Find where the given text appears and provide that cell's center as [x, y] coordinate. 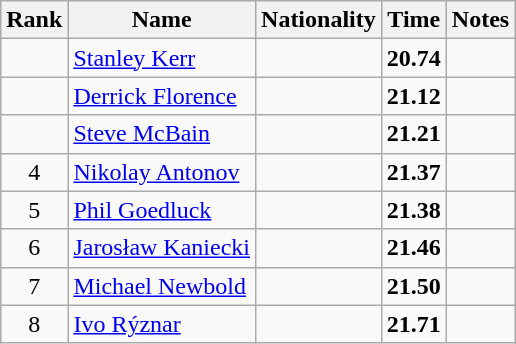
Time [414, 20]
Stanley Kerr [162, 58]
21.46 [414, 248]
Ivo Rýznar [162, 324]
Steve McBain [162, 134]
Jarosław Kaniecki [162, 248]
7 [34, 286]
4 [34, 172]
5 [34, 210]
Michael Newbold [162, 286]
Derrick Florence [162, 96]
Phil Goedluck [162, 210]
21.50 [414, 286]
21.12 [414, 96]
21.37 [414, 172]
21.38 [414, 210]
21.21 [414, 134]
Name [162, 20]
8 [34, 324]
Notes [480, 20]
Nationality [319, 20]
21.71 [414, 324]
6 [34, 248]
20.74 [414, 58]
Rank [34, 20]
Nikolay Antonov [162, 172]
